Search for the cell housing the specified text and yield its (x, y) center coordinate. 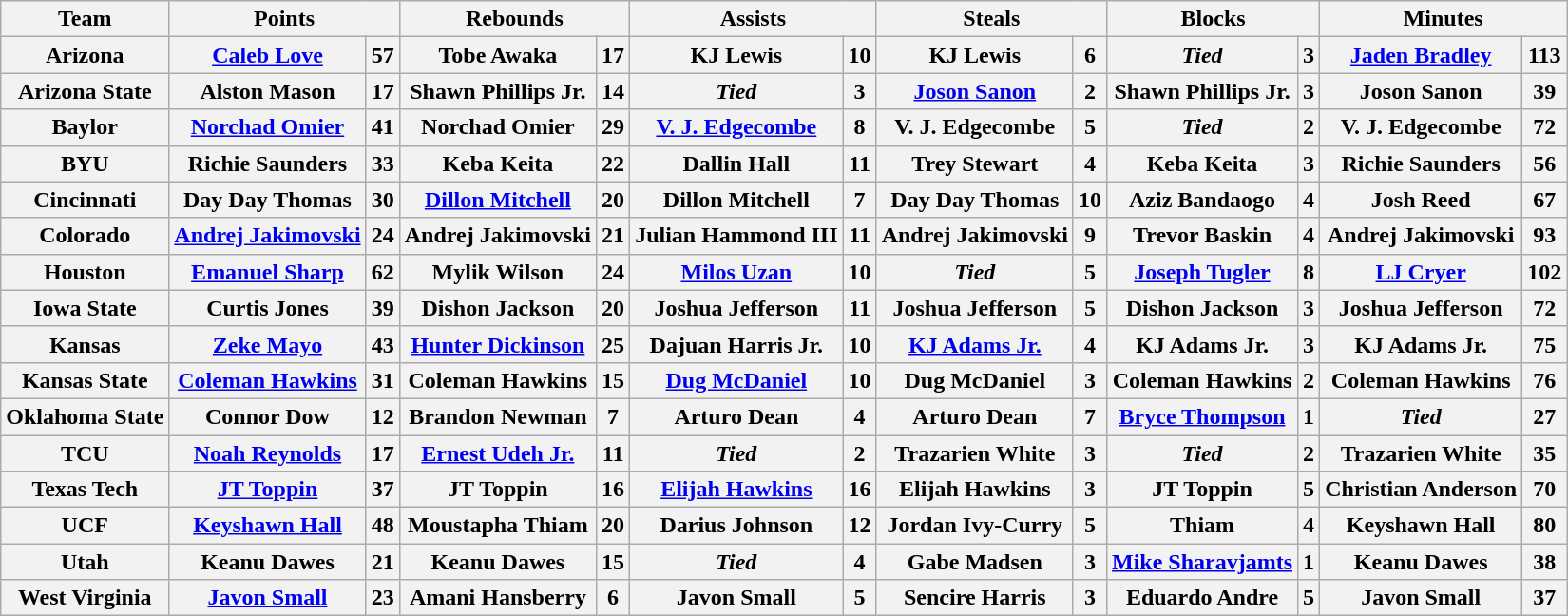
Cincinnati (86, 200)
Oklahoma State (86, 416)
Joseph Tugler (1203, 272)
80 (1545, 526)
Aziz Bandaogo (1203, 200)
Noah Reynolds (268, 453)
Jordan Ivy-Curry (975, 526)
Texas Tech (86, 490)
48 (382, 526)
Alston Mason (268, 91)
Christian Anderson (1422, 490)
Steals (991, 19)
Hunter Dickinson (498, 344)
Darius Johnson (736, 526)
30 (382, 200)
43 (382, 344)
41 (382, 127)
Mike Sharavjamts (1203, 562)
Ernest Udeh Jr. (498, 453)
Iowa State (86, 308)
Mylik Wilson (498, 272)
Thiam (1203, 526)
Rebounds (514, 19)
Sencire Harris (975, 598)
23 (382, 598)
Bryce Thompson (1203, 416)
Arizona State (86, 91)
Zeke Mayo (268, 344)
Dajuan Harris Jr. (736, 344)
UCF (86, 526)
Team (86, 19)
102 (1545, 272)
Minutes (1444, 19)
Brandon Newman (498, 416)
Assists (754, 19)
TCU (86, 453)
Utah (86, 562)
9 (1089, 236)
25 (614, 344)
Baylor (86, 127)
West Virginia (86, 598)
Emanuel Sharp (268, 272)
Trevor Baskin (1203, 236)
Caleb Love (268, 55)
Milos Uzan (736, 272)
Arizona (86, 55)
27 (1545, 416)
Josh Reed (1422, 200)
Connor Dow (268, 416)
BYU (86, 164)
Curtis Jones (268, 308)
29 (614, 127)
70 (1545, 490)
57 (382, 55)
Tobe Awaka (498, 55)
33 (382, 164)
Points (284, 19)
Colorado (86, 236)
56 (1545, 164)
38 (1545, 562)
LJ Cryer (1422, 272)
22 (614, 164)
Amani Hansberry (498, 598)
Kansas (86, 344)
Dallin Hall (736, 164)
Blocks (1214, 19)
Eduardo Andre (1203, 598)
35 (1545, 453)
62 (382, 272)
Jaden Bradley (1422, 55)
Gabe Madsen (975, 562)
Houston (86, 272)
75 (1545, 344)
Julian Hammond III (736, 236)
Kansas State (86, 380)
67 (1545, 200)
93 (1545, 236)
31 (382, 380)
113 (1545, 55)
76 (1545, 380)
Trey Stewart (975, 164)
14 (614, 91)
Moustapha Thiam (498, 526)
